Return (X, Y) of the center of cell containing provided text 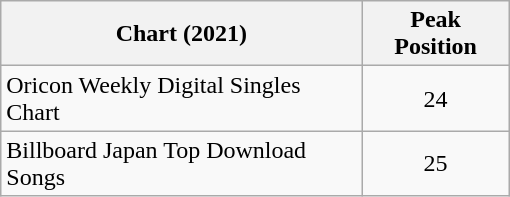
Billboard Japan Top Download Songs (182, 164)
24 (436, 98)
Chart (2021) (182, 34)
Oricon Weekly Digital Singles Chart (182, 98)
Peak Position (436, 34)
25 (436, 164)
